Search for the cell housing the specified text and yield its (x, y) center coordinate. 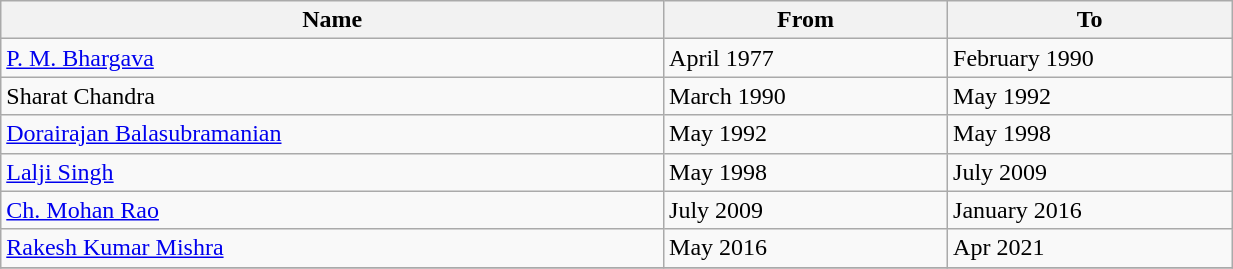
Rakesh Kumar Mishra (332, 248)
February 1990 (1090, 58)
From (806, 20)
Apr 2021 (1090, 248)
P. M. Bhargava (332, 58)
Sharat Chandra (332, 96)
March 1990 (806, 96)
To (1090, 20)
May 2016 (806, 248)
Ch. Mohan Rao (332, 210)
Name (332, 20)
Dorairajan Balasubramanian (332, 134)
April 1977 (806, 58)
January 2016 (1090, 210)
Lalji Singh (332, 172)
